Find where the given text appears and provide that cell's center as (X, Y) coordinate. 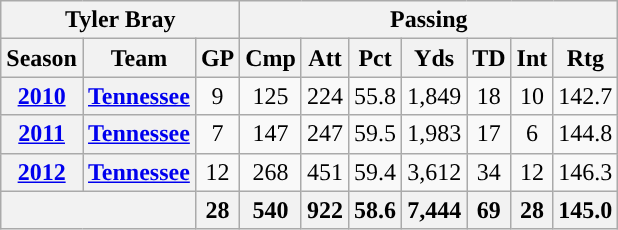
540 (271, 210)
451 (324, 172)
Yds (434, 58)
147 (271, 134)
6 (532, 134)
3,612 (434, 172)
9 (217, 96)
69 (489, 210)
125 (271, 96)
59.4 (376, 172)
247 (324, 134)
1,849 (434, 96)
268 (271, 172)
7,444 (434, 210)
146.3 (586, 172)
TD (489, 58)
Pct (376, 58)
2010 (42, 96)
142.7 (586, 96)
2011 (42, 134)
10 (532, 96)
GP (217, 58)
34 (489, 172)
144.8 (586, 134)
Int (532, 58)
Passing (429, 20)
1,983 (434, 134)
7 (217, 134)
Season (42, 58)
59.5 (376, 134)
Att (324, 58)
922 (324, 210)
58.6 (376, 210)
18 (489, 96)
145.0 (586, 210)
55.8 (376, 96)
2012 (42, 172)
Tyler Bray (120, 20)
224 (324, 96)
Rtg (586, 58)
17 (489, 134)
Team (138, 58)
Cmp (271, 58)
